Locate the cell with the specified text and output its (X, Y) center coordinate. 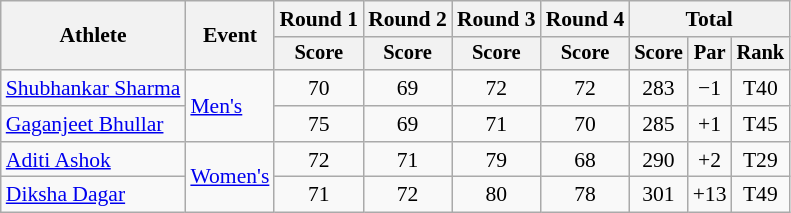
Event (230, 36)
Par (710, 54)
75 (318, 124)
Men's (230, 106)
T45 (761, 124)
Rank (761, 54)
Shubhankar Sharma (94, 88)
+1 (710, 124)
T29 (761, 160)
Round 3 (496, 19)
Round 2 (408, 19)
285 (658, 124)
283 (658, 88)
Aditi Ashok (94, 160)
Diksha Dagar (94, 195)
T40 (761, 88)
+13 (710, 195)
Athlete (94, 36)
79 (496, 160)
T49 (761, 195)
301 (658, 195)
−1 (710, 88)
+2 (710, 160)
290 (658, 160)
Round 4 (586, 19)
Total (709, 19)
Round 1 (318, 19)
Gaganjeet Bhullar (94, 124)
Women's (230, 178)
80 (496, 195)
78 (586, 195)
68 (586, 160)
